Return [X, Y] of the center of cell containing provided text 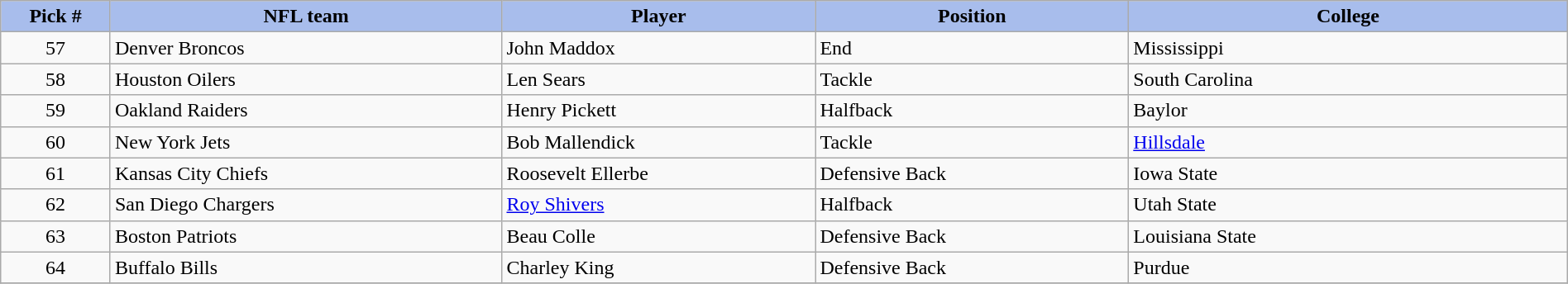
Henry Pickett [658, 111]
Hillsdale [1348, 142]
62 [56, 205]
Iowa State [1348, 173]
Player [658, 17]
Roosevelt Ellerbe [658, 173]
Buffalo Bills [306, 267]
64 [56, 267]
Louisiana State [1348, 236]
John Maddox [658, 48]
Boston Patriots [306, 236]
Purdue [1348, 267]
Utah State [1348, 205]
Position [973, 17]
Oakland Raiders [306, 111]
Kansas City Chiefs [306, 173]
63 [56, 236]
Houston Oilers [306, 79]
Roy Shivers [658, 205]
Baylor [1348, 111]
59 [56, 111]
Pick # [56, 17]
San Diego Chargers [306, 205]
61 [56, 173]
Charley King [658, 267]
End [973, 48]
60 [56, 142]
Bob Mallendick [658, 142]
Len Sears [658, 79]
57 [56, 48]
Denver Broncos [306, 48]
Mississippi [1348, 48]
New York Jets [306, 142]
58 [56, 79]
South Carolina [1348, 79]
Beau Colle [658, 236]
College [1348, 17]
NFL team [306, 17]
